Pinpoint the cell where the given text exists, returning its (X, Y) midpoint coordinate. 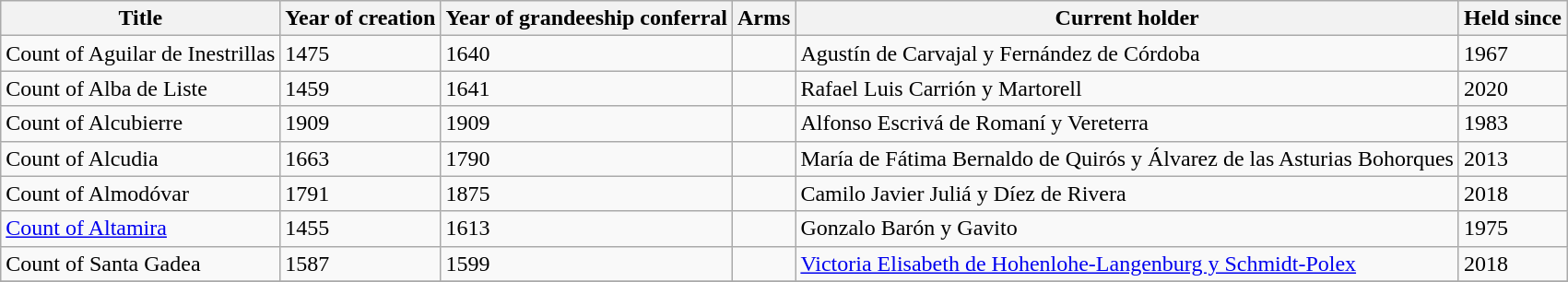
1983 (1512, 123)
Count of Altamira (140, 229)
Rafael Luis Carrión y Martorell (1127, 88)
Current holder (1127, 18)
1875 (586, 194)
Count of Almodóvar (140, 194)
1641 (586, 88)
1459 (360, 88)
1599 (586, 264)
Arms (763, 18)
1663 (360, 159)
Count of Santa Gadea (140, 264)
1791 (360, 194)
2013 (1512, 159)
Gonzalo Barón y Gavito (1127, 229)
1475 (360, 53)
1640 (586, 53)
Title (140, 18)
Year of creation (360, 18)
Camilo Javier Juliá y Díez de Rivera (1127, 194)
Count of Alcudia (140, 159)
1790 (586, 159)
1967 (1512, 53)
Alfonso Escrivá de Romaní y Vereterra (1127, 123)
1613 (586, 229)
Victoria Elisabeth de Hohenlohe-Langenburg y Schmidt-Polex (1127, 264)
1975 (1512, 229)
Held since (1512, 18)
2020 (1512, 88)
Count of Aguilar de Inestrillas (140, 53)
1455 (360, 229)
Count of Alba de Liste (140, 88)
1587 (360, 264)
Count of Alcubierre (140, 123)
Year of grandeeship conferral (586, 18)
Agustín de Carvajal y Fernández de Córdoba (1127, 53)
María de Fátima Bernaldo de Quirós y Álvarez de las Asturias Bohorques (1127, 159)
